Pinpoint the cell where the given text exists, returning its (X, Y) midpoint coordinate. 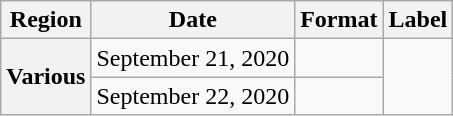
Various (46, 77)
Region (46, 20)
September 22, 2020 (193, 96)
Date (193, 20)
September 21, 2020 (193, 58)
Label (418, 20)
Format (339, 20)
